Determine the [X, Y] coordinate at the center of the cell enclosing the given text.  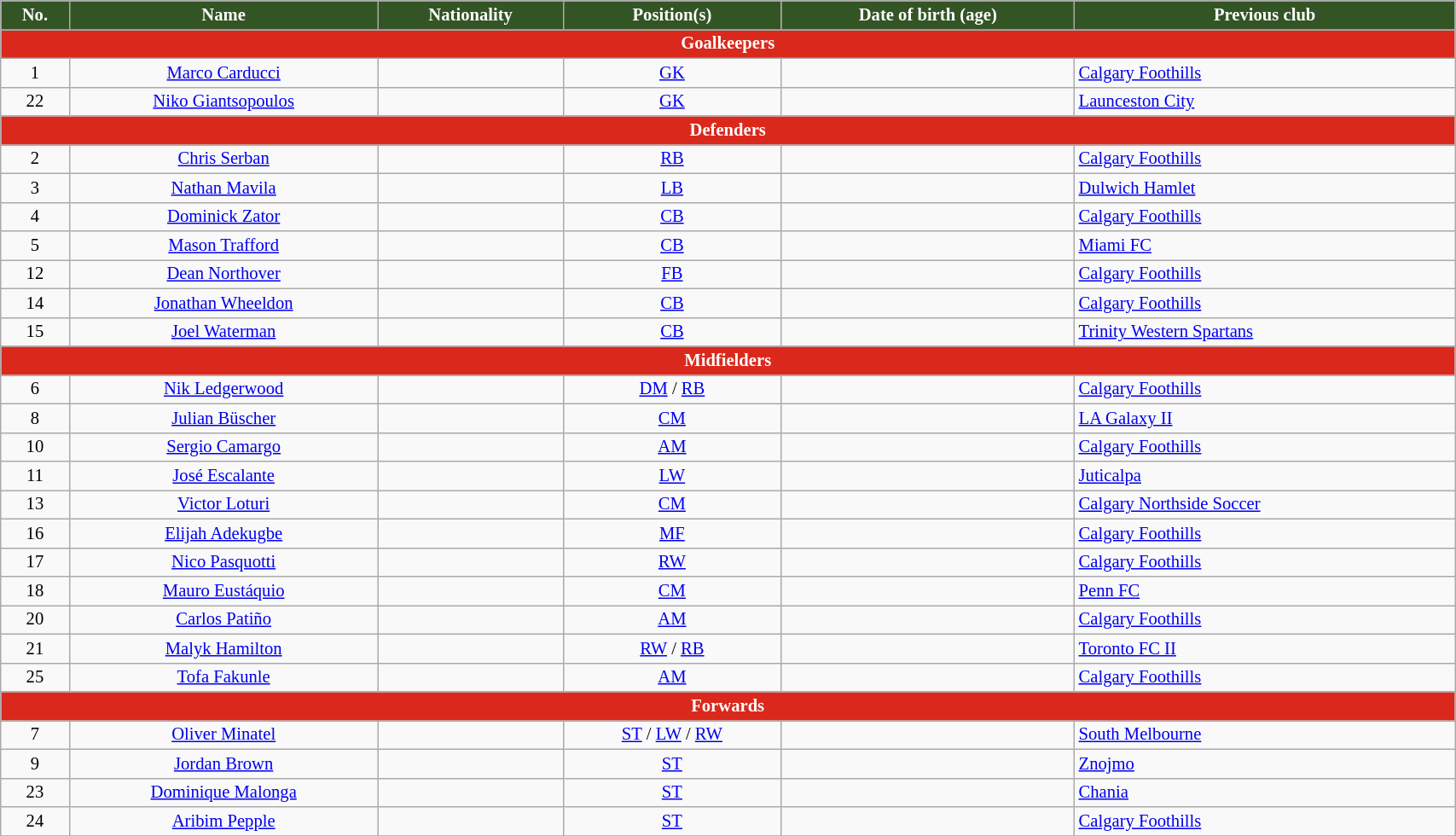
Date of birth (age) [928, 15]
José Escalante [223, 475]
DM / RB [672, 389]
Znojmo [1265, 763]
15 [35, 332]
23 [35, 792]
Midfielders [728, 361]
21 [35, 648]
Tofa Fakunle [223, 677]
Calgary Northside Soccer [1265, 504]
Carlos Patiño [223, 619]
20 [35, 619]
9 [35, 763]
11 [35, 475]
5 [35, 245]
2 [35, 159]
LW [672, 475]
Nathan Mavila [223, 188]
Goalkeepers [728, 44]
18 [35, 591]
1 [35, 73]
Victor Loturi [223, 504]
14 [35, 303]
RW [672, 562]
No. [35, 15]
Forwards [728, 705]
Julian Büscher [223, 418]
Juticalpa [1265, 475]
FB [672, 274]
Marco Carducci [223, 73]
Nationality [471, 15]
10 [35, 447]
25 [35, 677]
3 [35, 188]
Dean Northover [223, 274]
Defenders [728, 131]
12 [35, 274]
RW / RB [672, 648]
Mason Trafford [223, 245]
24 [35, 821]
Trinity Western Spartans [1265, 332]
Mauro Eustáquio [223, 591]
Elijah Adekugbe [223, 533]
Nico Pasquotti [223, 562]
Jonathan Wheeldon [223, 303]
8 [35, 418]
LB [672, 188]
Chania [1265, 792]
Malyk Hamilton [223, 648]
6 [35, 389]
Launceston City [1265, 102]
22 [35, 102]
Sergio Camargo [223, 447]
MF [672, 533]
17 [35, 562]
Jordan Brown [223, 763]
Position(s) [672, 15]
Dominick Zator [223, 217]
ST / LW / RW [672, 734]
Aribim Pepple [223, 821]
Joel Waterman [223, 332]
Oliver Minatel [223, 734]
Previous club [1265, 15]
Penn FC [1265, 591]
Toronto FC II [1265, 648]
4 [35, 217]
Nik Ledgerwood [223, 389]
Niko Giantsopoulos [223, 102]
Miami FC [1265, 245]
South Melbourne [1265, 734]
Dulwich Hamlet [1265, 188]
16 [35, 533]
Dominique Malonga [223, 792]
7 [35, 734]
RB [672, 159]
13 [35, 504]
Chris Serban [223, 159]
LA Galaxy II [1265, 418]
Name [223, 15]
